Provide the (X, Y) coordinate of the cell's center where the given text is located.  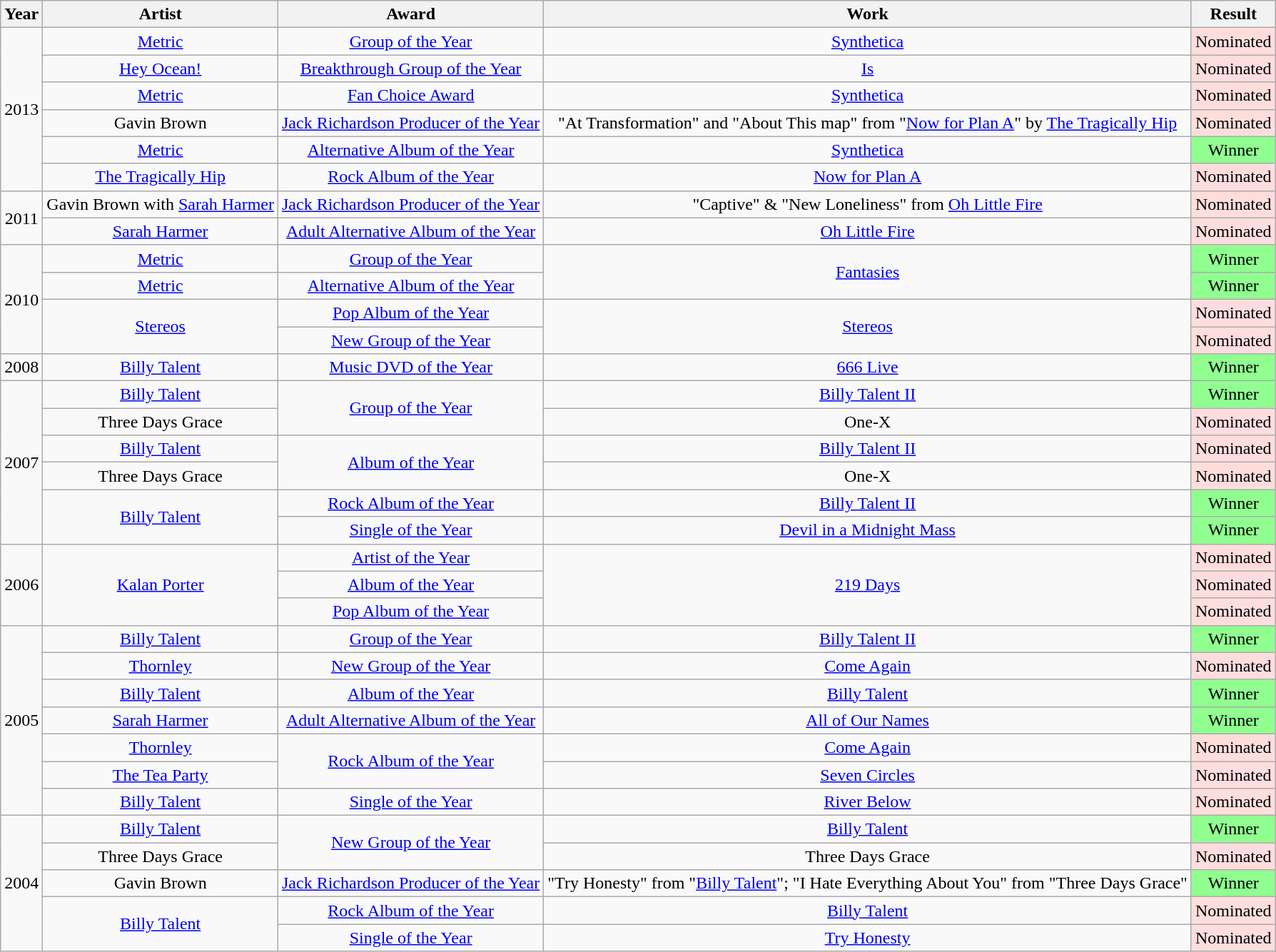
Devil in a Midnight Mass (868, 530)
Is (868, 69)
666 Live (868, 368)
Artist (161, 14)
Try Honesty (868, 938)
Gavin Brown with Sarah Harmer (161, 204)
Award (410, 14)
2007 (21, 462)
Hey Ocean! (161, 69)
Work (868, 14)
2004 (21, 883)
"Try Honesty" from "Billy Talent"; "I Hate Everything About You" from "Three Days Grace" (868, 883)
Fan Choice Award (410, 96)
Breakthrough Group of the Year (410, 69)
"At Transformation" and "About This map" from "Now for Plan A" by The Tragically Hip (868, 123)
Kalan Porter (161, 584)
2013 (21, 109)
Seven Circles (868, 774)
Artist of the Year (410, 557)
Result (1233, 14)
The Tea Party (161, 774)
Now for Plan A (868, 177)
2010 (21, 299)
Fantasies (868, 272)
219 Days (868, 584)
"Captive" & "New Loneliness" from Oh Little Fire (868, 204)
2008 (21, 368)
The Tragically Hip (161, 177)
2005 (21, 720)
2006 (21, 584)
Music DVD of the Year (410, 368)
Year (21, 14)
Oh Little Fire (868, 231)
All of Our Names (868, 720)
2011 (21, 218)
River Below (868, 802)
